Detect which cell encompasses the target text, then output its (x, y) center coordinate. 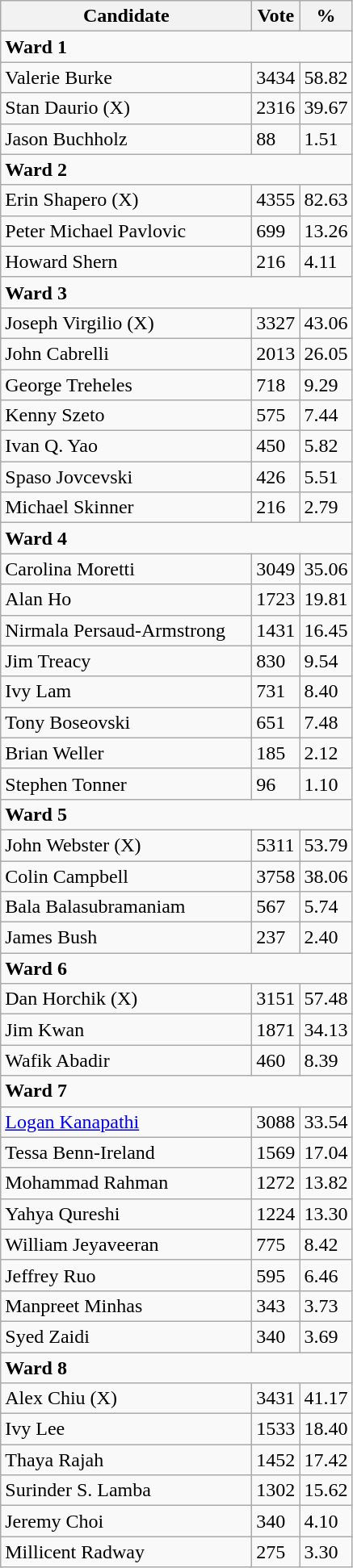
James Bush (126, 938)
699 (276, 231)
Jim Kwan (126, 1030)
237 (276, 938)
34.13 (326, 1030)
Wafik Abadir (126, 1060)
185 (276, 753)
9.29 (326, 385)
1272 (276, 1183)
Ward 8 (176, 1368)
5311 (276, 845)
% (326, 16)
775 (276, 1244)
Ivan Q. Yao (126, 446)
Brian Weller (126, 753)
3.69 (326, 1336)
Joseph Virgilio (X) (126, 323)
343 (276, 1306)
Dan Horchik (X) (126, 999)
1302 (276, 1491)
15.62 (326, 1491)
17.42 (326, 1460)
Ward 7 (176, 1091)
1431 (276, 630)
718 (276, 385)
Logan Kanapathi (126, 1122)
Alan Ho (126, 600)
13.26 (326, 231)
595 (276, 1275)
2316 (276, 108)
Manpreet Minhas (126, 1306)
Michael Skinner (126, 508)
Thaya Rajah (126, 1460)
Ward 6 (176, 968)
Surinder S. Lamba (126, 1491)
Jeffrey Ruo (126, 1275)
3431 (276, 1399)
39.67 (326, 108)
8.39 (326, 1060)
Tony Boseovski (126, 722)
567 (276, 907)
Vote (276, 16)
88 (276, 139)
Carolina Moretti (126, 569)
16.45 (326, 630)
Ward 3 (176, 292)
1224 (276, 1214)
Tessa Benn-Ireland (126, 1152)
4355 (276, 200)
Ward 4 (176, 538)
Nirmala Persaud-Armstrong (126, 630)
82.63 (326, 200)
4.10 (326, 1521)
Ward 2 (176, 169)
575 (276, 416)
1871 (276, 1030)
Ward 1 (176, 47)
1452 (276, 1460)
Howard Shern (126, 261)
Ivy Lam (126, 692)
Millicent Radway (126, 1552)
Spaso Jovcevski (126, 477)
2.79 (326, 508)
Kenny Szeto (126, 416)
17.04 (326, 1152)
Jeremy Choi (126, 1521)
830 (276, 661)
8.42 (326, 1244)
731 (276, 692)
William Jeyaveeran (126, 1244)
7.44 (326, 416)
58.82 (326, 77)
George Treheles (126, 385)
2013 (276, 353)
3434 (276, 77)
Ivy Lee (126, 1429)
Valerie Burke (126, 77)
19.81 (326, 600)
1.10 (326, 784)
460 (276, 1060)
John Webster (X) (126, 845)
1569 (276, 1152)
651 (276, 722)
Syed Zaidi (126, 1336)
3088 (276, 1122)
2.40 (326, 938)
18.40 (326, 1429)
Candidate (126, 16)
5.74 (326, 907)
35.06 (326, 569)
13.82 (326, 1183)
Colin Campbell (126, 876)
Jim Treacy (126, 661)
53.79 (326, 845)
43.06 (326, 323)
57.48 (326, 999)
1.51 (326, 139)
450 (276, 446)
Peter Michael Pavlovic (126, 231)
Bala Balasubramaniam (126, 907)
1533 (276, 1429)
5.51 (326, 477)
38.06 (326, 876)
426 (276, 477)
6.46 (326, 1275)
3.30 (326, 1552)
Stephen Tonner (126, 784)
96 (276, 784)
33.54 (326, 1122)
5.82 (326, 446)
1723 (276, 600)
Mohammad Rahman (126, 1183)
3.73 (326, 1306)
Stan Daurio (X) (126, 108)
John Cabrelli (126, 353)
3327 (276, 323)
41.17 (326, 1399)
9.54 (326, 661)
Jason Buchholz (126, 139)
7.48 (326, 722)
2.12 (326, 753)
3151 (276, 999)
Erin Shapero (X) (126, 200)
3758 (276, 876)
Yahya Qureshi (126, 1214)
Alex Chiu (X) (126, 1399)
8.40 (326, 692)
3049 (276, 569)
4.11 (326, 261)
26.05 (326, 353)
Ward 5 (176, 814)
275 (276, 1552)
13.30 (326, 1214)
